Scan for the cell matching the given text and deliver its [x, y] coordinate at center. 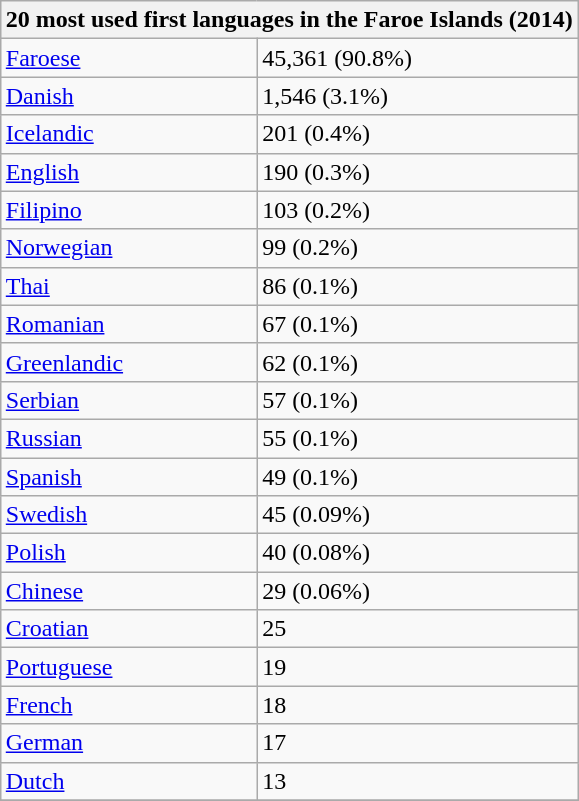
62 (0.1%) [418, 362]
Faroese [128, 58]
Romanian [128, 324]
German [128, 743]
20 most used first languages in the Faroe Islands (2014) [289, 20]
13 [418, 781]
English [128, 172]
55 (0.1%) [418, 438]
190 (0.3%) [418, 172]
67 (0.1%) [418, 324]
49 (0.1%) [418, 477]
Dutch [128, 781]
40 (0.08%) [418, 553]
201 (0.4%) [418, 134]
Croatian [128, 629]
45 (0.09%) [418, 515]
29 (0.06%) [418, 591]
25 [418, 629]
Chinese [128, 591]
Spanish [128, 477]
99 (0.2%) [418, 248]
103 (0.2%) [418, 210]
Greenlandic [128, 362]
19 [418, 667]
Danish [128, 96]
57 (0.1%) [418, 400]
17 [418, 743]
Icelandic [128, 134]
Serbian [128, 400]
1,546 (3.1%) [418, 96]
18 [418, 705]
Norwegian [128, 248]
Thai [128, 286]
Russian [128, 438]
French [128, 705]
45,361 (90.8%) [418, 58]
Filipino [128, 210]
Polish [128, 553]
Portuguese [128, 667]
86 (0.1%) [418, 286]
Swedish [128, 515]
